Return (X, Y) of the center of cell containing provided text 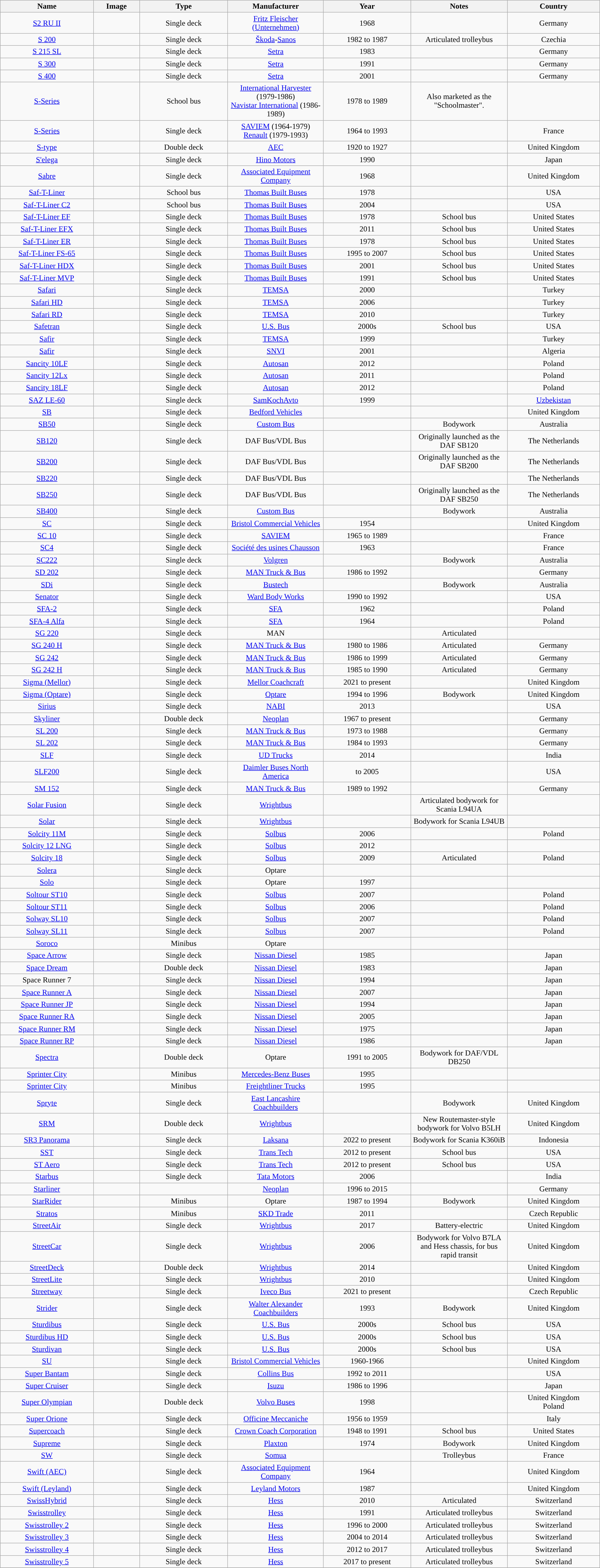
StarRider (47, 1201)
Uzbekistan (554, 400)
S 400 (47, 76)
Solway SL10 (47, 919)
Starbus (47, 1177)
Sancity 18LF (47, 388)
Leyland Motors (276, 1488)
1984 to 1993 (367, 743)
Articulated bodywork for Scania L94UA (459, 805)
SL 200 (47, 731)
1990 (367, 159)
SC (47, 523)
East Lancashire Coachbuilders (276, 1103)
1990 to 1992 (367, 596)
Originally launched as the DAF SB250 (459, 495)
Saf-T-Liner C2 (47, 205)
Country (554, 6)
Originally launched as the DAF SB200 (459, 462)
1989 to 1992 (367, 788)
S 200 (47, 39)
Italy (554, 1419)
Solcity 11M (47, 834)
1987 to 1994 (367, 1201)
SB400 (47, 511)
SR3 Panorama (47, 1140)
Saf-T-Liner FS-65 (47, 254)
Bodywork for Volvo B7LA and Hess chassis, for bus rapid transit (459, 1246)
SST (47, 1152)
Skyliner (47, 719)
Space Dream (47, 968)
Solcity 18 (47, 858)
2004 (367, 205)
1986 to 1992 (367, 572)
Super Bantam (47, 1373)
Saf-T-Liner HDX (47, 266)
SRM (47, 1124)
Safetran (47, 327)
Stratos (47, 1213)
Somua (276, 1455)
2004 to 2014 (367, 1537)
SB250 (47, 495)
Space Runner RM (47, 1029)
1982 to 1987 (367, 39)
Freightliner Trucks (276, 1086)
1974 (367, 1443)
Safari HD (47, 302)
2012 to 2017 (367, 1549)
SD 202 (47, 572)
SDi (47, 584)
Super Cruiser (47, 1386)
SW (47, 1455)
SL 202 (47, 743)
Walter Alexander Coachbuilders (276, 1308)
SM 152 (47, 788)
1992 to 2011 (367, 1373)
SU (47, 1361)
Plaxton (276, 1443)
1993 (367, 1308)
Swisstrolley 3 (47, 1537)
Battery-electric (459, 1225)
1960-1966 (367, 1361)
Collins Bus (276, 1373)
1920 to 1927 (367, 147)
S 215 SL (47, 52)
StreetCar (47, 1246)
2017 to present (367, 1562)
2017 (367, 1225)
Super Olympian (47, 1402)
Volvo Buses (276, 1402)
SC4 (47, 548)
Space Runner RA (47, 1016)
Solway SL11 (47, 931)
1963 (367, 548)
United KingdomPoland (554, 1402)
Mercedes-Benz Buses (276, 1074)
Société des usines Chausson (276, 548)
S'elega (47, 159)
StreetDeck (47, 1267)
Crown Coach Corporation (276, 1431)
Sturdibus HD (47, 1337)
Spectra (47, 1058)
Bodywork for DAF/VDL DB250 (459, 1058)
SB50 (47, 424)
Solar Fusion (47, 805)
Notes (459, 6)
International Harvester (1979-1986)Navistar International (1986-1989) (276, 101)
Algeria (554, 351)
Sturdivan (47, 1349)
1980 to 1986 (367, 646)
Swift (AEC) (47, 1472)
1954 (367, 523)
1978 to 1989 (367, 101)
Mellor Coachcraft (276, 682)
1995 to 2007 (367, 254)
to 2005 (367, 772)
1967 to present (367, 719)
S2 RU II (47, 23)
SFA-2 (47, 609)
Saf-T-Liner ER (47, 241)
Type (184, 6)
1998 (367, 1402)
Czechia (554, 39)
SLF200 (47, 772)
2000 (367, 290)
Sabre (47, 176)
1985 (367, 955)
Swisstrolley 2 (47, 1525)
Space Runner RP (47, 1041)
SG 242 H (47, 670)
Starliner (47, 1189)
1996 to 2015 (367, 1189)
Hino Motors (276, 159)
SFA-4 Alfa (47, 621)
2009 (367, 858)
Fritz Fleischer (Unternehmen) (276, 23)
AEC (276, 147)
1985 to 1990 (367, 670)
Bodywork for Scania K360iB (459, 1140)
2013 (367, 706)
Strider (47, 1308)
SB (47, 412)
Bustech (276, 584)
Manufacturer (276, 6)
Sigma (Optare) (47, 694)
Streetway (47, 1292)
Sancity 12Lx (47, 375)
1991 to 2005 (367, 1058)
Space Runner JP (47, 1004)
SG 242 (47, 658)
Also marketed as the "Schoolmaster". (459, 101)
Soroco (47, 943)
1965 to 1989 (367, 536)
Safari RD (47, 314)
SB220 (47, 478)
SKD Trade (276, 1213)
Daimler Buses North America (276, 772)
SAZ LE-60 (47, 400)
Image (116, 6)
2022 to present (367, 1140)
Iveco Bus (276, 1292)
SC222 (47, 560)
StreetLite (47, 1280)
Spryte (47, 1103)
1986 to 1996 (367, 1386)
Space Arrow (47, 955)
Solera (47, 870)
1997 (367, 882)
1987 (367, 1488)
Bedford Vehicles (276, 412)
New Routemaster-style bodywork for Volvo B5LH (459, 1124)
2005 (367, 1016)
1975 (367, 1029)
SB200 (47, 462)
S 300 (47, 64)
Originally launched as the DAF SB120 (459, 441)
Year (367, 6)
Trolleybus (459, 1455)
NABI (276, 706)
1956 to 1959 (367, 1419)
Tata Motors (276, 1177)
Solcity 12 LNG (47, 846)
Saf-T-Liner EFX (47, 229)
Solo (47, 882)
SC 10 (47, 536)
Sirius (47, 706)
Saf-T-Liner (47, 192)
Soltour ST10 (47, 895)
S-type (47, 147)
Ward Body Works (276, 596)
Swisstrolley (47, 1513)
StreetAir (47, 1225)
Senator (47, 596)
Bodywork for Scania L94UB (459, 821)
SwissHybrid (47, 1501)
SAVIEM (1964-1979)Renault (1979-1993) (276, 131)
Soltour ST11 (47, 907)
Saf-T-Liner MVP (47, 278)
Swift (Leyland) (47, 1488)
Space Runner 7 (47, 980)
1973 to 1988 (367, 731)
Sturdibus (47, 1325)
Super Orione (47, 1419)
1964 to 1993 (367, 131)
1962 (367, 609)
1986 to 1999 (367, 658)
SAVIEM (276, 536)
Safari (47, 290)
Sigma (Mellor) (47, 682)
Officine Meccaniche (276, 1419)
Swisstrolley 4 (47, 1549)
UD Trucks (276, 755)
Solar (47, 821)
Volgren (276, 560)
SNVI (276, 351)
Indonesia (554, 1140)
SB120 (47, 441)
Swisstrolley 5 (47, 1562)
1986 (367, 1041)
SLF (47, 755)
Supreme (47, 1443)
MAN (276, 633)
1994 to 1996 (367, 694)
Name (47, 6)
Sancity 10LF (47, 363)
Space Runner A (47, 992)
Isuzu (276, 1386)
SG 240 H (47, 646)
Supercoach (47, 1431)
SG 220 (47, 633)
1948 to 1991 (367, 1431)
1996 to 2000 (367, 1525)
Laksana (276, 1140)
ST Aero (47, 1164)
Saf-T-Liner EF (47, 217)
Škoda-Sanos (276, 39)
SamKochAvto (276, 400)
